From the cell containing the given text, extract its center point as (X, Y) coordinate. 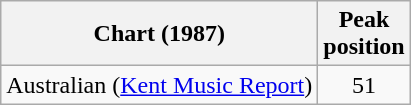
51 (364, 85)
Chart (1987) (160, 34)
Australian (Kent Music Report) (160, 85)
Peakposition (364, 34)
